Extract the (X, Y) coordinate from the center of the cell holding the provided text.  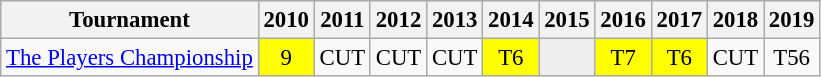
The Players Championship (130, 58)
T7 (623, 58)
2019 (792, 20)
2016 (623, 20)
2015 (567, 20)
Tournament (130, 20)
2018 (735, 20)
2010 (286, 20)
2012 (398, 20)
9 (286, 58)
T56 (792, 58)
2017 (679, 20)
2014 (511, 20)
2011 (342, 20)
2013 (455, 20)
